Output the (x, y) coordinate of the center of the cell containing the given text.  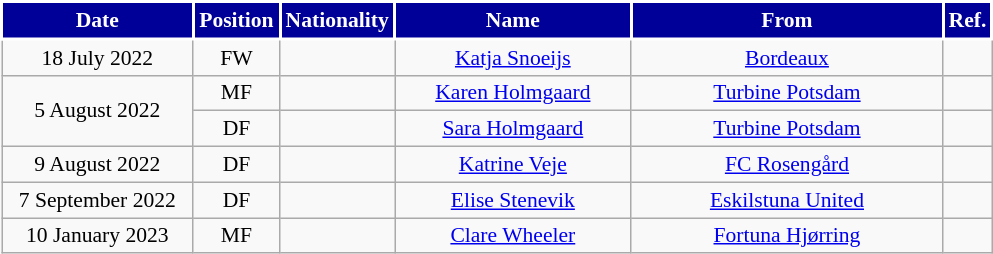
FW (236, 57)
FC Rosengård (787, 165)
10 January 2023 (98, 236)
Elise Stenevik (514, 200)
Nationality (338, 20)
5 August 2022 (98, 110)
Katja Snoeijs (514, 57)
Katrine Veje (514, 165)
Karen Holmgaard (514, 93)
Sara Holmgaard (514, 129)
Name (514, 20)
Date (98, 20)
Position (236, 20)
Fortuna Hjørring (787, 236)
Ref. (968, 20)
From (787, 20)
9 August 2022 (98, 165)
Bordeaux (787, 57)
Clare Wheeler (514, 236)
7 September 2022 (98, 200)
18 July 2022 (98, 57)
Eskilstuna United (787, 200)
